Scan for the cell matching the given text and deliver its (x, y) coordinate at center. 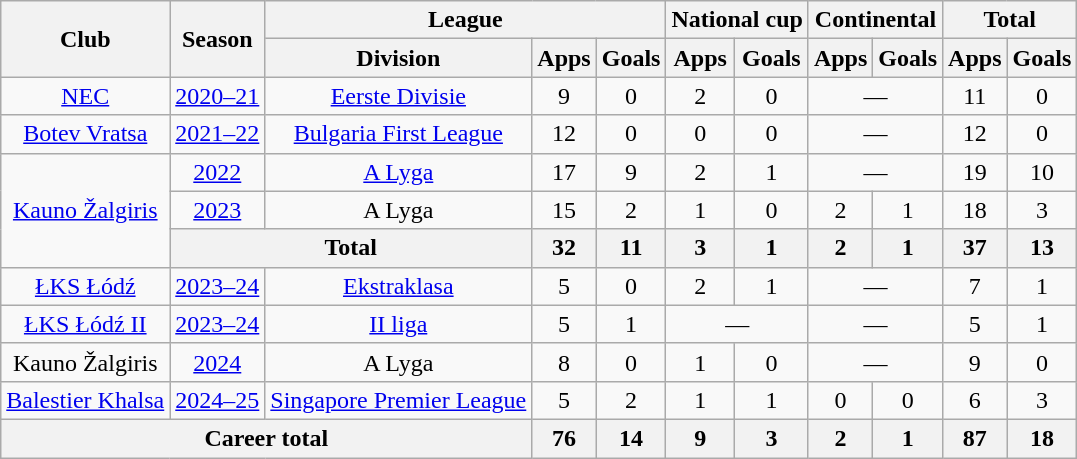
2021–22 (218, 134)
87 (975, 438)
7 (975, 286)
37 (975, 248)
Botev Vratsa (86, 134)
Club (86, 39)
15 (564, 210)
Ekstraklasa (398, 286)
8 (564, 362)
2023 (218, 210)
Continental (875, 20)
League (466, 20)
NEC (86, 96)
17 (564, 172)
Singapore Premier League (398, 400)
10 (1042, 172)
Season (218, 39)
2024–25 (218, 400)
2024 (218, 362)
Career total (266, 438)
National cup (737, 20)
2020–21 (218, 96)
II liga (398, 324)
Balestier Khalsa (86, 400)
Bulgaria First League (398, 134)
Division (398, 58)
19 (975, 172)
14 (631, 438)
13 (1042, 248)
2022 (218, 172)
6 (975, 400)
Eerste Divisie (398, 96)
ŁKS Łódź (86, 286)
32 (564, 248)
ŁKS Łódź II (86, 324)
76 (564, 438)
